Output the (x, y) coordinate of the center of the cell containing the given text.  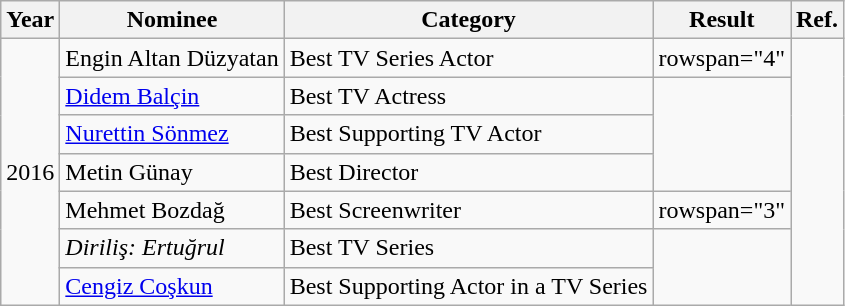
2016 (30, 172)
rowspan="4" (722, 58)
Metin Günay (172, 172)
Year (30, 20)
Nurettin Sönmez (172, 134)
Mehmet Bozdağ (172, 210)
Best Supporting TV Actor (468, 134)
Best Director (468, 172)
rowspan="3" (722, 210)
Best TV Actress (468, 96)
Nominee (172, 20)
Best TV Series (468, 248)
Cengiz Coşkun (172, 286)
Best Screenwriter (468, 210)
Engin Altan Düzyatan (172, 58)
Didem Balçin (172, 96)
Result (722, 20)
Diriliş: Ertuğrul (172, 248)
Best TV Series Actor (468, 58)
Best Supporting Actor in a TV Series (468, 286)
Category (468, 20)
Ref. (816, 20)
